Find where the given text appears and provide that cell's center as [X, Y] coordinate. 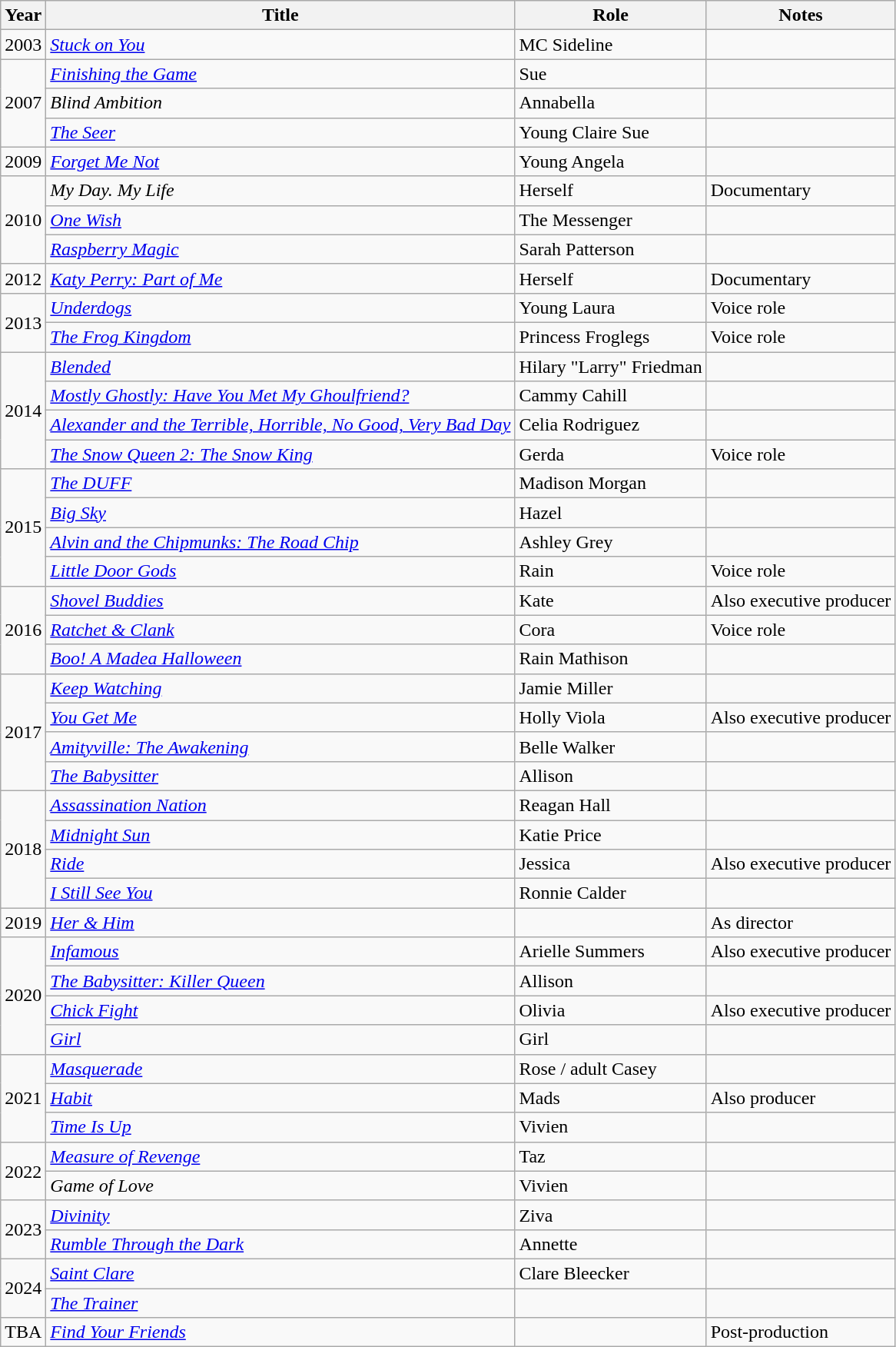
Saint Clare [280, 1273]
Young Angela [610, 161]
Holly Viola [610, 717]
2007 [23, 103]
Chick Fight [280, 1010]
2003 [23, 45]
2024 [23, 1288]
Cammy Cahill [610, 396]
The DUFF [280, 484]
Big Sky [280, 513]
Jessica [610, 864]
Rain [610, 571]
Annette [610, 1244]
Princess Froglegs [610, 337]
As director [801, 923]
Taz [610, 1156]
Keep Watching [280, 688]
Mads [610, 1098]
Divinity [280, 1215]
My Day. My Life [280, 191]
Her & Him [280, 923]
Kate [610, 600]
The Seer [280, 132]
2009 [23, 161]
Blind Ambition [280, 103]
Infamous [280, 952]
2010 [23, 220]
Little Door Gods [280, 571]
Clare Bleecker [610, 1273]
2019 [23, 923]
The Frog Kingdom [280, 337]
2023 [23, 1229]
Stuck on You [280, 45]
Ratchet & Clank [280, 630]
Hazel [610, 513]
Also producer [801, 1098]
2017 [23, 732]
Rain Mathison [610, 659]
Alexander and the Terrible, Horrible, No Good, Very Bad Day [280, 425]
The Messenger [610, 220]
Mostly Ghostly: Have You Met My Ghoulfriend? [280, 396]
Find Your Friends [280, 1332]
Hilary "Larry" Friedman [610, 367]
Habit [280, 1098]
Sue [610, 74]
Role [610, 15]
Rose / adult Casey [610, 1069]
Ziva [610, 1215]
Shovel Buddies [280, 600]
Reagan Hall [610, 805]
Title [280, 15]
Young Claire Sue [610, 132]
Katie Price [610, 834]
I Still See You [280, 893]
The Snow Queen 2: The Snow King [280, 454]
The Babysitter: Killer Queen [280, 981]
Celia Rodriguez [610, 425]
The Babysitter [280, 776]
Sarah Patterson [610, 249]
Game of Love [280, 1186]
Assassination Nation [280, 805]
Young Laura [610, 308]
Blended [280, 367]
Amityville: The Awakening [280, 747]
2014 [23, 411]
Measure of Revenge [280, 1156]
Ashley Grey [610, 542]
Cora [610, 630]
Olivia [610, 1010]
2015 [23, 527]
The Trainer [280, 1303]
Masquerade [280, 1069]
Finishing the Game [280, 74]
Forget Me Not [280, 161]
TBA [23, 1332]
You Get Me [280, 717]
2012 [23, 278]
Midnight Sun [280, 834]
Ronnie Calder [610, 893]
2020 [23, 996]
Time Is Up [280, 1127]
One Wish [280, 220]
Gerda [610, 454]
Annabella [610, 103]
2021 [23, 1098]
2013 [23, 322]
2016 [23, 630]
2018 [23, 849]
Post-production [801, 1332]
Madison Morgan [610, 484]
Ride [280, 864]
Year [23, 15]
Alvin and the Chipmunks: The Road Chip [280, 542]
Rumble Through the Dark [280, 1244]
Raspberry Magic [280, 249]
Arielle Summers [610, 952]
Underdogs [280, 308]
Katy Perry: Part of Me [280, 278]
Belle Walker [610, 747]
Boo! A Madea Halloween [280, 659]
2022 [23, 1171]
Notes [801, 15]
Jamie Miller [610, 688]
MC Sideline [610, 45]
